Provide the [X, Y] coordinate of the cell's center where the given text is located.  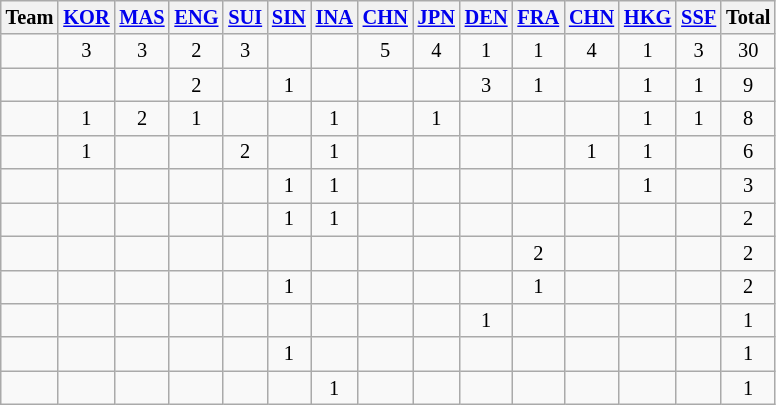
SIN [289, 17]
ENG [196, 17]
HKG [648, 17]
SUI [245, 17]
Total [748, 17]
8 [748, 118]
JPN [436, 17]
Team [30, 17]
INA [334, 17]
KOR [86, 17]
6 [748, 152]
5 [386, 51]
9 [748, 85]
SSF [698, 17]
30 [748, 51]
MAS [142, 17]
DEN [486, 17]
FRA [538, 17]
